From the cell containing the given text, extract its center point as [X, Y] coordinate. 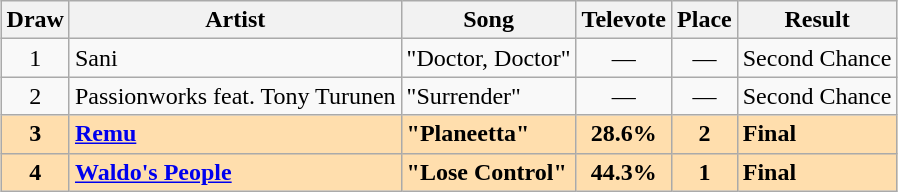
Artist [235, 20]
44.3% [624, 172]
Result [817, 20]
"Surrender" [488, 96]
Sani [235, 58]
Waldo's People [235, 172]
28.6% [624, 134]
"Doctor, Doctor" [488, 58]
4 [35, 172]
Place [705, 20]
Song [488, 20]
"Lose Control" [488, 172]
Televote [624, 20]
3 [35, 134]
Draw [35, 20]
"Planeetta" [488, 134]
Passionworks feat. Tony Turunen [235, 96]
Remu [235, 134]
